Pinpoint the cell where the given text exists, returning its (x, y) midpoint coordinate. 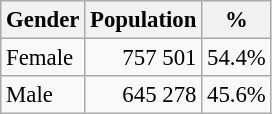
Population (144, 20)
45.6% (236, 95)
Gender (43, 20)
Male (43, 95)
645 278 (144, 95)
757 501 (144, 58)
54.4% (236, 58)
% (236, 20)
Female (43, 58)
